Detect which cell encompasses the target text, then output its (X, Y) center coordinate. 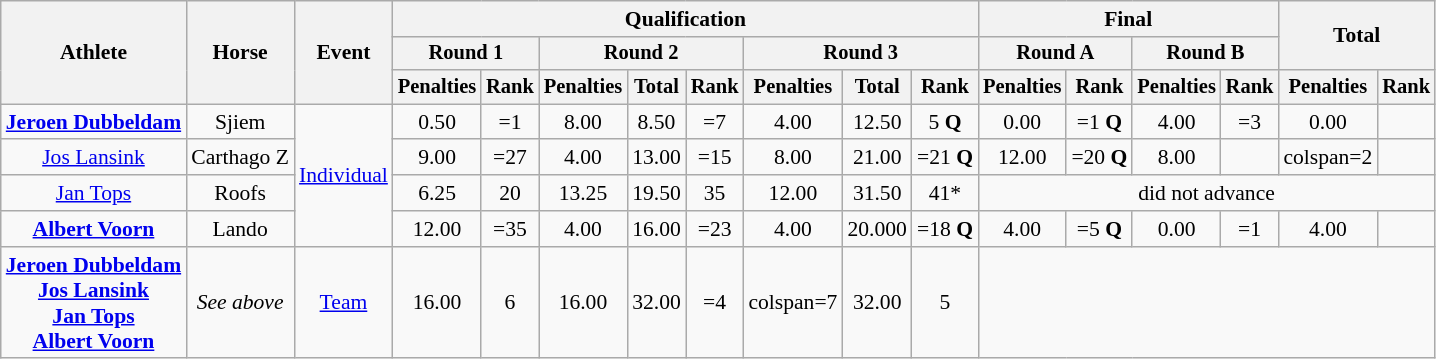
13.25 (583, 193)
See above (240, 303)
Horse (240, 52)
Event (344, 52)
Individual (344, 175)
Final (1128, 19)
41* (945, 193)
=18 Q (945, 229)
0.50 (437, 122)
13.00 (656, 158)
5 Q (945, 122)
Qualification (686, 19)
19.50 (656, 193)
Team (344, 303)
20.000 (876, 229)
6 (510, 303)
Round 1 (466, 54)
Lando (240, 229)
8.50 (656, 122)
Round 2 (642, 54)
Round B (1205, 54)
12.50 (876, 122)
=20 Q (1099, 158)
=4 (715, 303)
=3 (1250, 122)
Roofs (240, 193)
=15 (715, 158)
=27 (510, 158)
6.25 (437, 193)
21.00 (876, 158)
35 (715, 193)
20 (510, 193)
=21 Q (945, 158)
Athlete (94, 52)
colspan=2 (1328, 158)
5 (945, 303)
Round A (1055, 54)
9.00 (437, 158)
Jan Tops (94, 193)
Jeroen DubbeldamJos LansinkJan TopsAlbert Voorn (94, 303)
Jos Lansink (94, 158)
=1 Q (1099, 122)
Sjiem (240, 122)
Carthago Z (240, 158)
Jeroen Dubbeldam (94, 122)
Round 3 (860, 54)
did not advance (1206, 193)
=5 Q (1099, 229)
=23 (715, 229)
Albert Voorn (94, 229)
=35 (510, 229)
=7 (715, 122)
31.50 (876, 193)
colspan=7 (792, 303)
